For the text-containing cell, return its midpoint in [x, y] coordinate format. 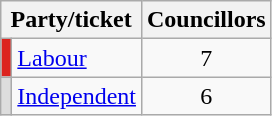
7 [206, 58]
6 [206, 96]
Labour [77, 58]
Independent [77, 96]
Councillors [206, 20]
Party/ticket [72, 20]
